For the text-containing cell, return its midpoint in (X, Y) coordinate format. 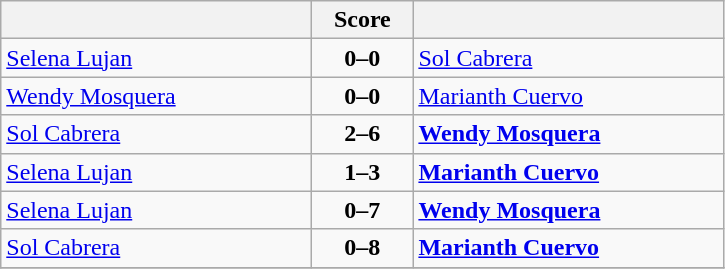
0–8 (362, 248)
2–6 (362, 134)
1–3 (362, 172)
Score (362, 20)
0–7 (362, 210)
